Search for the cell housing the specified text and yield its [X, Y] center coordinate. 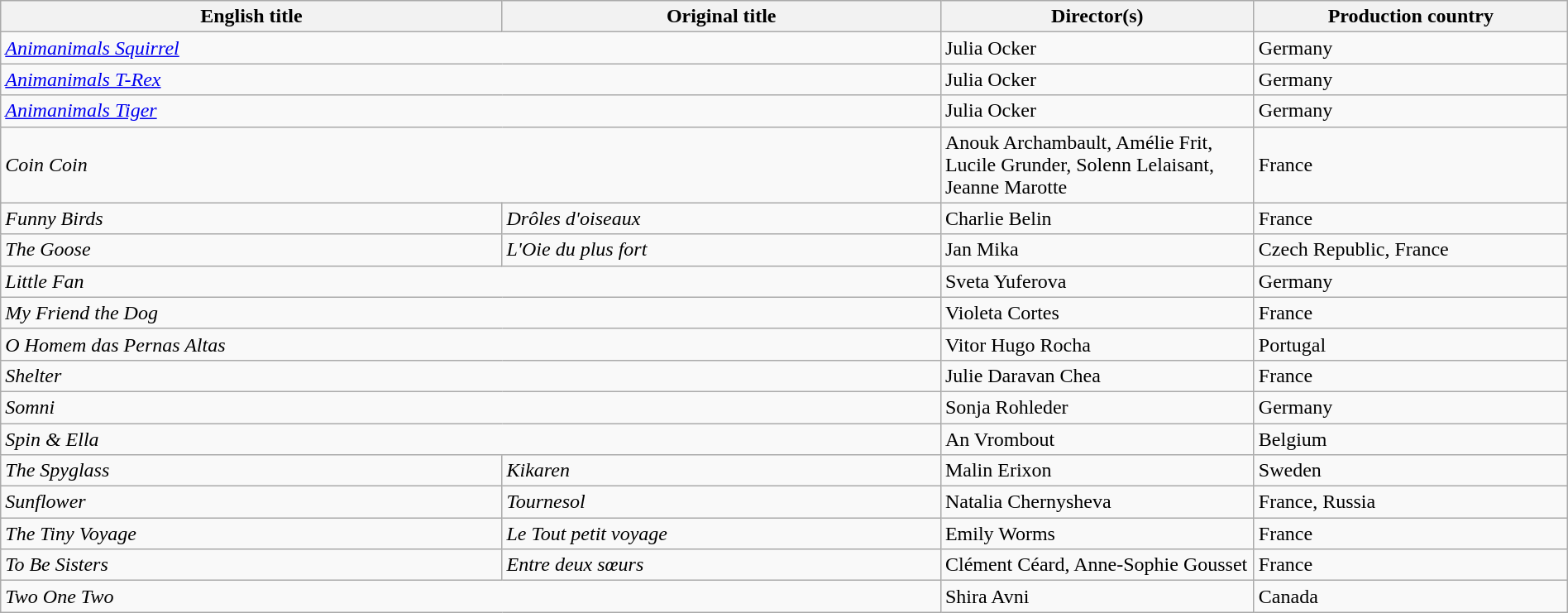
Animanimals Tiger [471, 111]
Clément Céard, Anne-Sophie Gousset [1097, 565]
Coin Coin [471, 165]
Shelter [471, 376]
Somni [471, 407]
Julie Daravan Chea [1097, 376]
Original title [721, 17]
An Vrombout [1097, 439]
O Homem das Pernas Altas [471, 344]
Animanimals Squirrel [471, 48]
Sweden [1411, 471]
Shira Avni [1097, 596]
Two One Two [471, 596]
Charlie Belin [1097, 218]
English title [251, 17]
The Spyglass [251, 471]
Vitor Hugo Rocha [1097, 344]
Emily Worms [1097, 534]
Entre deux sœurs [721, 565]
Violeta Cortes [1097, 313]
Le Tout petit voyage [721, 534]
Natalia Chernysheva [1097, 502]
To Be Sisters [251, 565]
Canada [1411, 596]
Production country [1411, 17]
Drôles d'oiseaux [721, 218]
Director(s) [1097, 17]
Jan Mika [1097, 250]
Spin & Ella [471, 439]
Sonja Rohleder [1097, 407]
Malin Erixon [1097, 471]
Kikaren [721, 471]
Belgium [1411, 439]
Funny Birds [251, 218]
Little Fan [471, 281]
The Goose [251, 250]
Tournesol [721, 502]
Portugal [1411, 344]
Anouk Archambault, Amélie Frit, Lucile Grunder, Solenn Lelaisant, Jeanne Marotte [1097, 165]
My Friend the Dog [471, 313]
L'Oie du plus fort [721, 250]
Sveta Yuferova [1097, 281]
Animanimals T-Rex [471, 79]
Czech Republic, France [1411, 250]
Sunflower [251, 502]
France, Russia [1411, 502]
The Tiny Voyage [251, 534]
